Provide the (X, Y) coordinate of the cell's center where the given text is located.  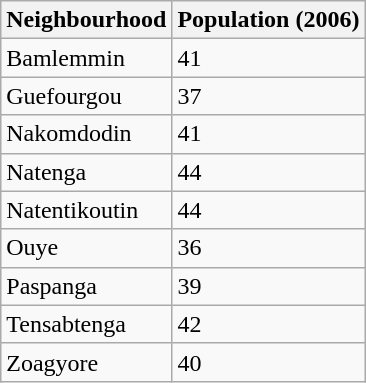
Nakomdodin (86, 134)
Guefourgou (86, 96)
Zoagyore (86, 362)
Natentikoutin (86, 210)
36 (268, 248)
Population (2006) (268, 20)
Natenga (86, 172)
39 (268, 286)
Neighbourhood (86, 20)
42 (268, 324)
Paspanga (86, 286)
40 (268, 362)
Ouye (86, 248)
Bamlemmin (86, 58)
37 (268, 96)
Tensabtenga (86, 324)
